Extract the (x, y) coordinate from the center of the cell holding the provided text.  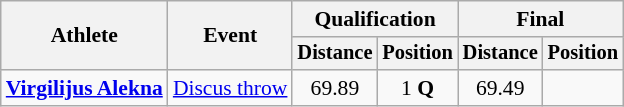
69.49 (500, 88)
69.89 (334, 88)
Event (230, 36)
Discus throw (230, 88)
1 Q (417, 88)
Virgilijus Alekna (84, 88)
Qualification (374, 19)
Final (540, 19)
Athlete (84, 36)
